Detect which cell encompasses the target text, then output its [x, y] center coordinate. 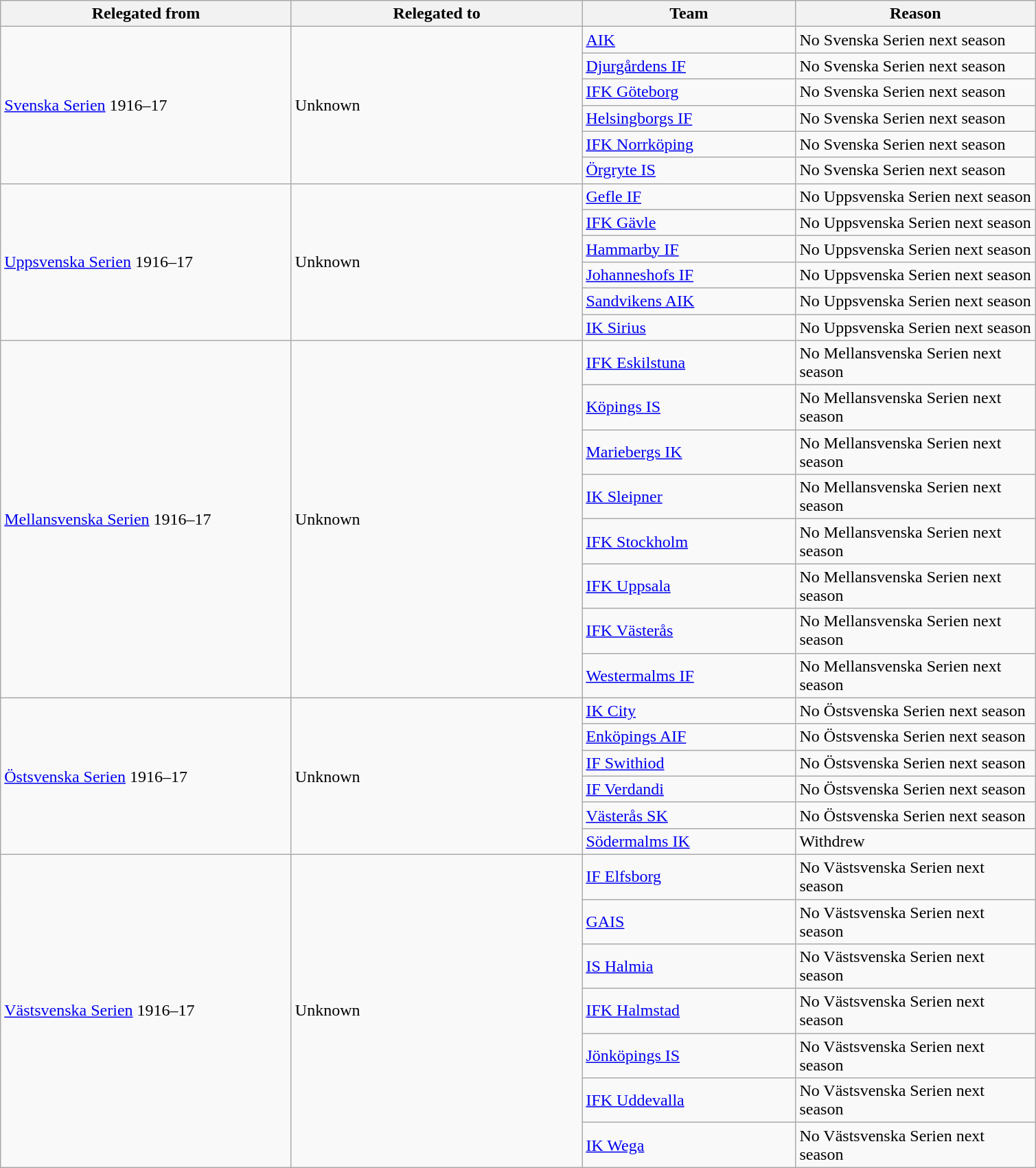
IK Sleipner [689, 497]
Djurgårdens IF [689, 66]
Johanneshofs IF [689, 275]
IF Verdandi [689, 789]
IF Swithiod [689, 763]
Reason [916, 14]
Örgryte IS [689, 170]
IFK Eskilstuna [689, 363]
IFK Norrköping [689, 144]
Köpings IS [689, 408]
Västsvenska Serien 1916–17 [146, 1011]
IFK Stockholm [689, 541]
Sandvikens AIK [689, 301]
Hammarby IF [689, 249]
IFK Västerås [689, 630]
IF Elfsborg [689, 876]
IFK Gävle [689, 222]
Enköpings AIF [689, 737]
Team [689, 14]
IFK Uppsala [689, 586]
Östsvenska Serien 1916–17 [146, 776]
Westermalms IF [689, 676]
IK Wega [689, 1145]
Mariebergs IK [689, 452]
Relegated to [437, 14]
IFK Uddevalla [689, 1100]
Uppsvenska Serien 1916–17 [146, 262]
Gefle IF [689, 196]
IK Sirius [689, 328]
Helsingborgs IF [689, 118]
IK City [689, 711]
IFK Halmstad [689, 1011]
IS Halmia [689, 967]
Västerås SK [689, 815]
AIK [689, 40]
Svenska Serien 1916–17 [146, 105]
Mellansvenska Serien 1916–17 [146, 519]
GAIS [689, 921]
Södermalms IK [689, 841]
Jönköpings IS [689, 1056]
Withdrew [916, 841]
Relegated from [146, 14]
IFK Göteborg [689, 92]
